Return [X, Y] of the center of cell containing provided text 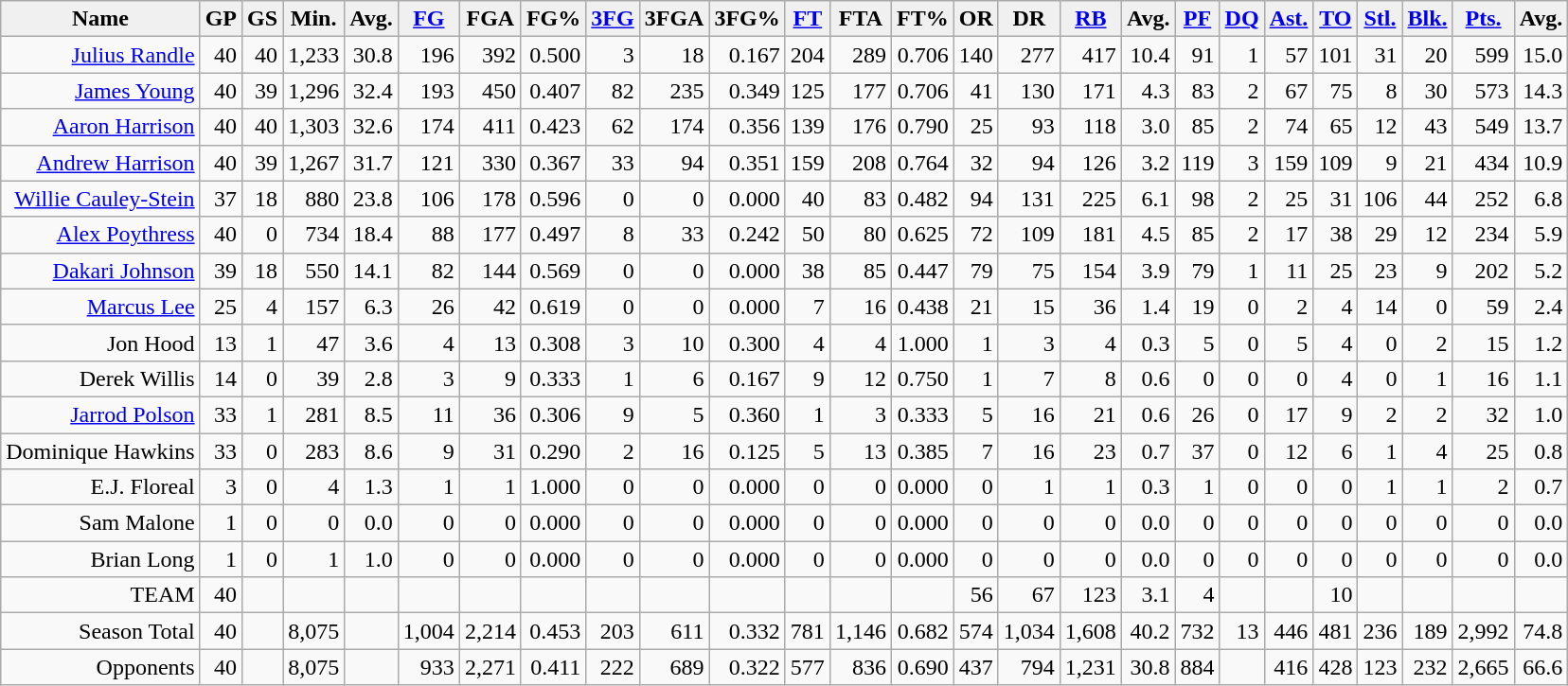
DR [1028, 19]
FGA [490, 19]
140 [975, 55]
157 [314, 307]
0.482 [922, 199]
411 [490, 127]
6.1 [1148, 199]
0.625 [922, 235]
130 [1028, 91]
235 [674, 91]
139 [807, 127]
Willie Cauley-Stein [100, 199]
171 [1091, 91]
98 [1197, 199]
2.8 [371, 378]
GP [221, 19]
611 [674, 631]
0.306 [553, 414]
125 [807, 91]
550 [314, 271]
Dakari Johnson [100, 271]
32.6 [371, 127]
3.2 [1148, 163]
131 [1028, 199]
0.596 [553, 199]
10.4 [1148, 55]
56 [975, 595]
0.367 [553, 163]
Derek Willis [100, 378]
29 [1381, 235]
154 [1091, 271]
3FGA [674, 19]
933 [428, 667]
6.3 [371, 307]
1,233 [314, 55]
Ast. [1289, 19]
281 [314, 414]
88 [428, 235]
Stl. [1381, 19]
66.6 [1541, 667]
GS [263, 19]
144 [490, 271]
57 [1289, 55]
0.750 [922, 378]
0.438 [922, 307]
232 [1428, 667]
0.411 [553, 667]
549 [1483, 127]
437 [975, 667]
193 [428, 91]
330 [490, 163]
Dominique Hawkins [100, 451]
2,665 [1483, 667]
19 [1197, 307]
204 [807, 55]
6.8 [1541, 199]
0.8 [1541, 451]
222 [613, 667]
577 [807, 667]
8.6 [371, 451]
50 [807, 235]
74 [1289, 127]
43 [1428, 127]
189 [1428, 631]
15.0 [1541, 55]
234 [1483, 235]
DQ [1242, 19]
2,271 [490, 667]
3FG% [747, 19]
283 [314, 451]
277 [1028, 55]
Aaron Harrison [100, 127]
80 [860, 235]
450 [490, 91]
392 [490, 55]
0.385 [922, 451]
Brian Long [100, 559]
42 [490, 307]
FG [428, 19]
225 [1091, 199]
252 [1483, 199]
0.500 [553, 55]
13.7 [1541, 127]
0.308 [553, 343]
880 [314, 199]
74.8 [1541, 631]
91 [1197, 55]
0.569 [553, 271]
Julius Randle [100, 55]
2.4 [1541, 307]
0.423 [553, 127]
1,146 [860, 631]
1,267 [314, 163]
573 [1483, 91]
416 [1289, 667]
181 [1091, 235]
0.125 [747, 451]
62 [613, 127]
Blk. [1428, 19]
PF [1197, 19]
Opponents [100, 667]
Min. [314, 19]
TO [1335, 19]
0.682 [922, 631]
126 [1091, 163]
0.351 [747, 163]
1.2 [1541, 343]
884 [1197, 667]
FT% [922, 19]
James Young [100, 91]
3.0 [1148, 127]
203 [613, 631]
2,214 [490, 631]
23.8 [371, 199]
14.1 [371, 271]
5.2 [1541, 271]
31.7 [371, 163]
Alex Poythress [100, 235]
794 [1028, 667]
734 [314, 235]
732 [1197, 631]
93 [1028, 127]
689 [674, 667]
0.619 [553, 307]
0.349 [747, 91]
0.242 [747, 235]
44 [1428, 199]
8.5 [371, 414]
178 [490, 199]
3FG [613, 19]
FT [807, 19]
3.6 [371, 343]
289 [860, 55]
1,004 [428, 631]
121 [428, 163]
FG% [553, 19]
FTA [860, 19]
0.447 [922, 271]
0.300 [747, 343]
Pts. [1483, 19]
0.322 [747, 667]
72 [975, 235]
30 [1428, 91]
TEAM [100, 595]
781 [807, 631]
0.764 [922, 163]
2,992 [1483, 631]
47 [314, 343]
3.9 [1148, 271]
Marcus Lee [100, 307]
65 [1335, 127]
481 [1335, 631]
OR [975, 19]
40.2 [1148, 631]
119 [1197, 163]
176 [860, 127]
0.407 [553, 91]
RB [1091, 19]
3.1 [1148, 595]
1,296 [314, 91]
208 [860, 163]
20 [1428, 55]
236 [1381, 631]
Andrew Harrison [100, 163]
E.J. Floreal [100, 487]
5.9 [1541, 235]
41 [975, 91]
574 [975, 631]
10.9 [1541, 163]
14.3 [1541, 91]
0.497 [553, 235]
1,608 [1091, 631]
196 [428, 55]
0.790 [922, 127]
202 [1483, 271]
1,231 [1091, 667]
32.4 [371, 91]
446 [1289, 631]
Jarrod Polson [100, 414]
0.332 [747, 631]
Season Total [100, 631]
0.356 [747, 127]
Sam Malone [100, 523]
18.4 [371, 235]
0.290 [553, 451]
101 [1335, 55]
Jon Hood [100, 343]
4.5 [1148, 235]
0.690 [922, 667]
417 [1091, 55]
4.3 [1148, 91]
1,303 [314, 127]
1.4 [1148, 307]
Name [100, 19]
1,034 [1028, 631]
59 [1483, 307]
118 [1091, 127]
0.453 [553, 631]
1.3 [371, 487]
0.360 [747, 414]
434 [1483, 163]
836 [860, 667]
428 [1335, 667]
599 [1483, 55]
1.1 [1541, 378]
